Identify which cell holds the provided text, then report its [x, y] central coordinate. 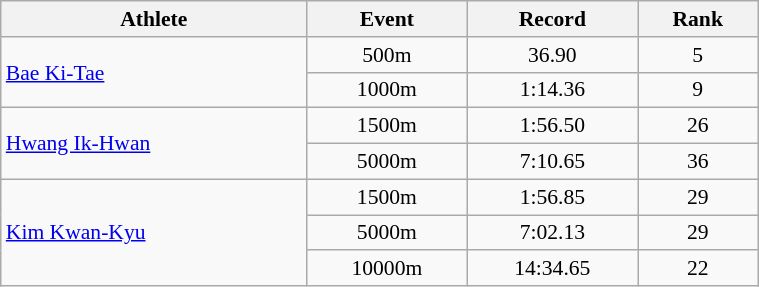
500m [387, 55]
14:34.65 [552, 269]
Bae Ki-Tae [154, 72]
9 [698, 90]
10000m [387, 269]
1:56.85 [552, 197]
36 [698, 162]
1:56.50 [552, 126]
Athlete [154, 19]
7:10.65 [552, 162]
1000m [387, 90]
Rank [698, 19]
36.90 [552, 55]
26 [698, 126]
7:02.13 [552, 233]
Event [387, 19]
22 [698, 269]
1:14.36 [552, 90]
Record [552, 19]
5 [698, 55]
Hwang Ik-Hwan [154, 144]
Kim Kwan-Kyu [154, 232]
